Return (x, y) of the center of cell containing provided text 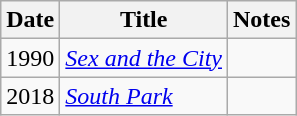
2018 (30, 96)
Date (30, 20)
South Park (144, 96)
Title (144, 20)
Sex and the City (144, 58)
1990 (30, 58)
Notes (262, 20)
